Capture the cell that displays the provided text and extract its [X, Y] central coordinate. 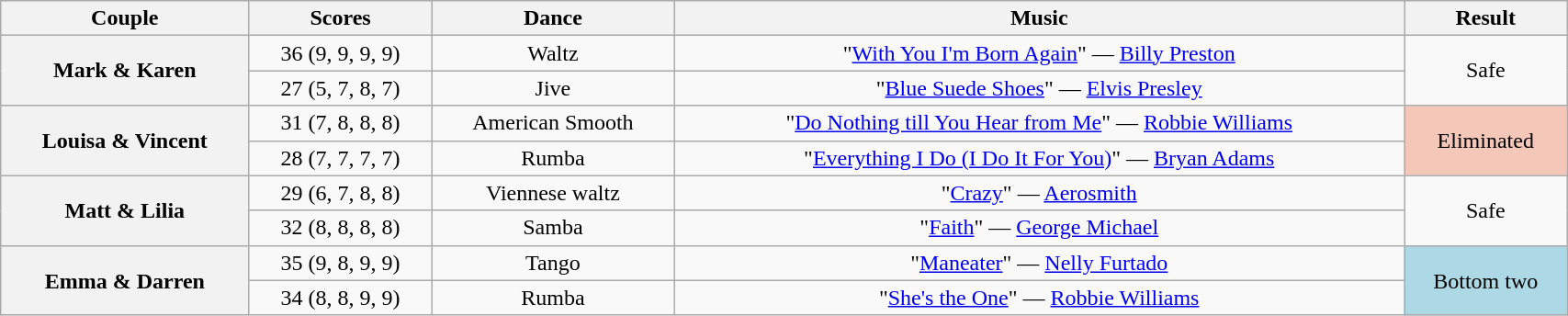
"Maneater" — Nelly Furtado [1040, 263]
Louisa & Vincent [125, 141]
Result [1486, 18]
Waltz [553, 53]
Jive [553, 88]
"Crazy" — Aerosmith [1040, 193]
Viennese waltz [553, 193]
Dance [553, 18]
"Faith" — George Michael [1040, 228]
"Everything I Do (I Do It For You)" — Bryan Adams [1040, 158]
Samba [553, 228]
29 (6, 7, 8, 8) [340, 193]
27 (5, 7, 8, 7) [340, 88]
Couple [125, 18]
Mark & Karen [125, 71]
"She's the One" — Robbie Williams [1040, 298]
"With You I'm Born Again" — Billy Preston [1040, 53]
American Smooth [553, 123]
Tango [553, 263]
"Blue Suede Shoes" — Elvis Presley [1040, 88]
35 (9, 8, 9, 9) [340, 263]
34 (8, 8, 9, 9) [340, 298]
Matt & Lilia [125, 210]
31 (7, 8, 8, 8) [340, 123]
Emma & Darren [125, 280]
Eliminated [1486, 141]
Music [1040, 18]
36 (9, 9, 9, 9) [340, 53]
Scores [340, 18]
"Do Nothing till You Hear from Me" — Robbie Williams [1040, 123]
32 (8, 8, 8, 8) [340, 228]
Bottom two [1486, 280]
28 (7, 7, 7, 7) [340, 158]
